Identify which cell holds the provided text, then report its (X, Y) central coordinate. 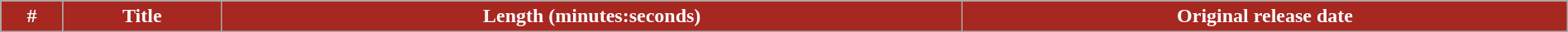
Original release date (1265, 16)
Length (minutes:seconds) (592, 16)
# (31, 16)
Title (142, 16)
